Capture the cell that displays the provided text and extract its (x, y) central coordinate. 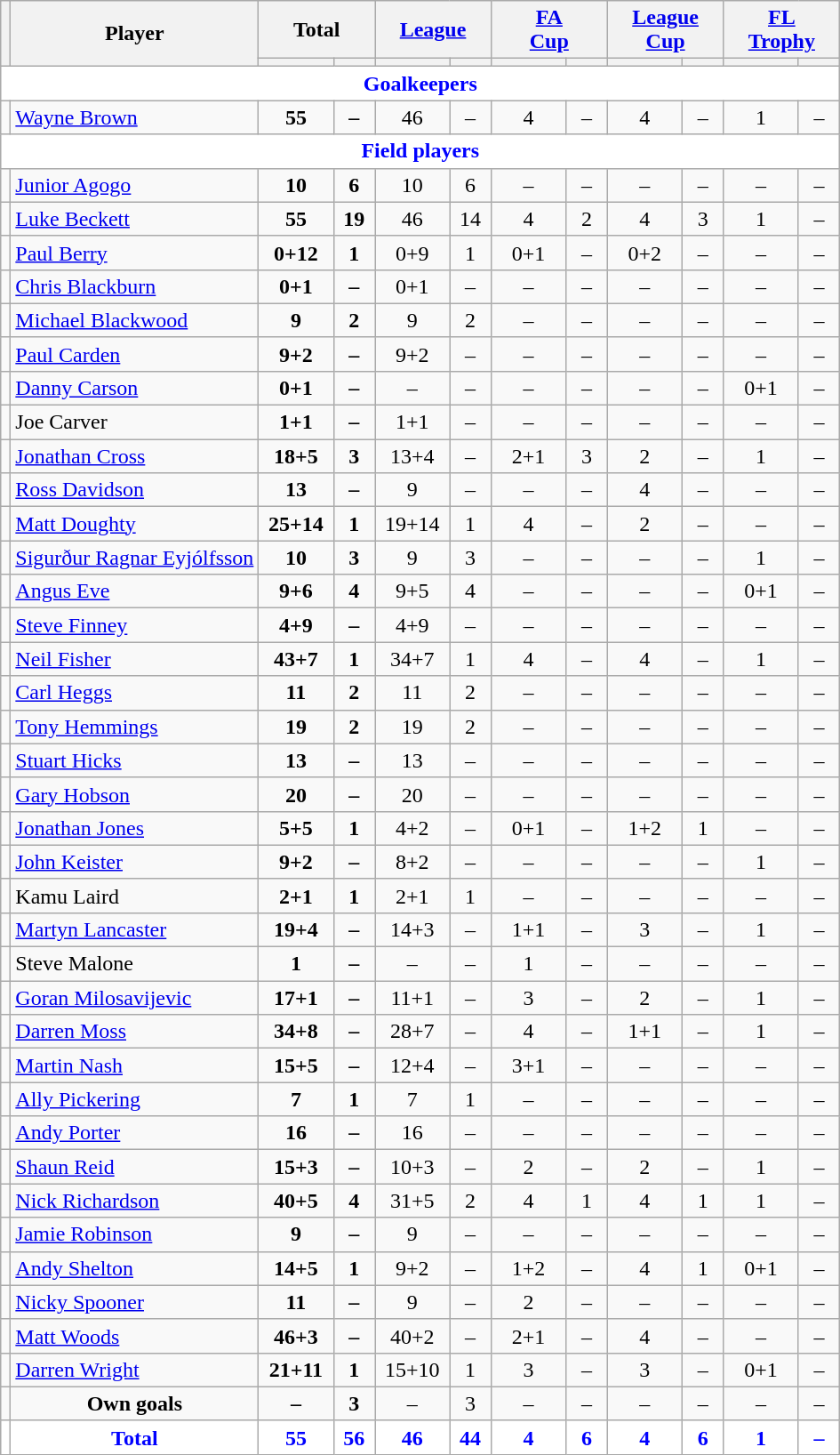
Jamie Robinson (135, 1234)
28+7 (412, 1032)
Angus Eve (135, 591)
56 (354, 1437)
40+5 (296, 1201)
Chris Blackburn (135, 286)
Stuart Hicks (135, 760)
Luke Beckett (135, 219)
12+4 (412, 1065)
14 (471, 219)
Martyn Lancaster (135, 930)
21+11 (296, 1370)
11+1 (412, 998)
Player (135, 34)
17+1 (296, 998)
Field players (420, 151)
Jonathan Jones (135, 828)
44 (471, 1437)
Danny Carson (135, 389)
Ally Pickering (135, 1099)
Darren Moss (135, 1032)
Junior Agogo (135, 185)
0+12 (296, 253)
14+5 (296, 1268)
43+7 (296, 659)
40+2 (412, 1336)
3+1 (528, 1065)
34+8 (296, 1032)
Own goals (135, 1403)
Andy Porter (135, 1133)
34+7 (412, 659)
8+2 (412, 862)
Jonathan Cross (135, 456)
Michael Blackwood (135, 320)
Goran Milosavijevic (135, 998)
Paul Berry (135, 253)
Steve Finney (135, 625)
0+2 (644, 253)
4+2 (412, 828)
Ross Davidson (135, 490)
LeagueCup (665, 30)
Wayne Brown (135, 117)
Martin Nash (135, 1065)
Neil Fisher (135, 659)
Gary Hobson (135, 794)
46+3 (296, 1336)
10+3 (412, 1167)
John Keister (135, 862)
19+14 (412, 524)
Sigurður Ragnar Eyjólfsson (135, 558)
9+5 (412, 591)
Kamu Laird (135, 896)
5+5 (296, 828)
18+5 (296, 456)
31+5 (412, 1201)
Nicky Spooner (135, 1302)
Tony Hemmings (135, 727)
Shaun Reid (135, 1167)
FLTrophy (782, 30)
9+6 (296, 591)
Steve Malone (135, 964)
Andy Shelton (135, 1268)
Carl Heggs (135, 693)
15+10 (412, 1370)
14+3 (412, 930)
Darren Wright (135, 1370)
Goalkeepers (420, 84)
15+5 (296, 1065)
25+14 (296, 524)
FACup (549, 30)
19+4 (296, 930)
15+3 (296, 1167)
Paul Carden (135, 354)
Joe Carver (135, 422)
0+9 (412, 253)
Matt Doughty (135, 524)
Matt Woods (135, 1336)
13+4 (412, 456)
Nick Richardson (135, 1201)
League (434, 30)
